Find where the given text appears and provide that cell's center as [x, y] coordinate. 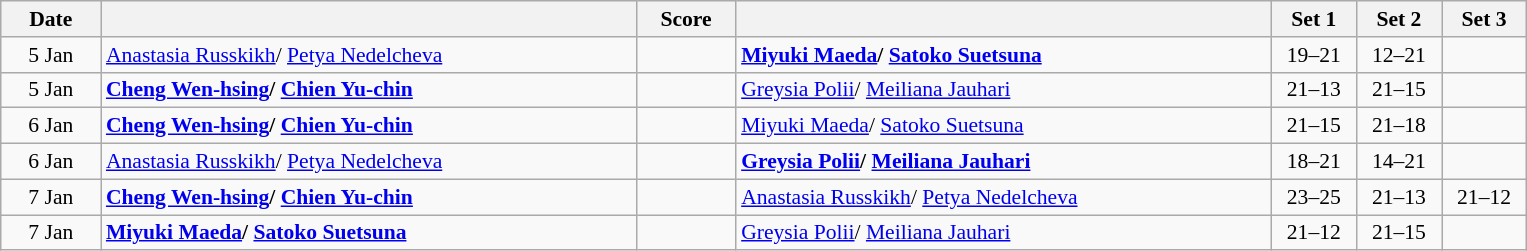
18–21 [1314, 162]
Set 2 [1398, 19]
Set 1 [1314, 19]
19–21 [1314, 55]
14–21 [1398, 162]
12–21 [1398, 55]
Score [686, 19]
Set 3 [1484, 19]
23–25 [1314, 197]
21–18 [1398, 126]
Date [51, 19]
